For the text-containing cell, return its midpoint in [X, Y] coordinate format. 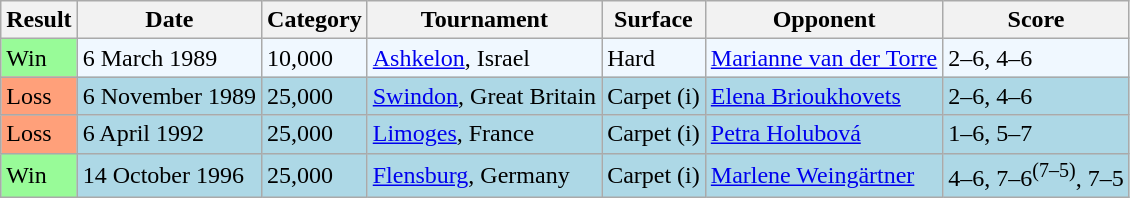
6 November 1989 [169, 96]
Score [1036, 20]
Opponent [824, 20]
Tournament [484, 20]
Ashkelon, Israel [484, 58]
Elena Brioukhovets [824, 96]
Marlene Weingärtner [824, 176]
10,000 [315, 58]
1–6, 5–7 [1036, 134]
Limoges, France [484, 134]
4–6, 7–6(7–5), 7–5 [1036, 176]
Surface [654, 20]
6 March 1989 [169, 58]
14 October 1996 [169, 176]
Date [169, 20]
Hard [654, 58]
Swindon, Great Britain [484, 96]
Marianne van der Torre [824, 58]
6 April 1992 [169, 134]
Flensburg, Germany [484, 176]
Petra Holubová [824, 134]
Category [315, 20]
Result [39, 20]
